Return (x, y) of the center of cell containing provided text 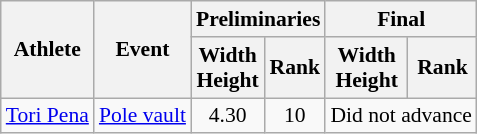
Event (142, 50)
4.30 (228, 116)
Pole vault (142, 116)
Did not advance (401, 116)
10 (294, 116)
Athlete (48, 50)
Tori Pena (48, 116)
Final (401, 19)
Preliminaries (258, 19)
